Provide the (x, y) coordinate of the cell's center where the given text is located.  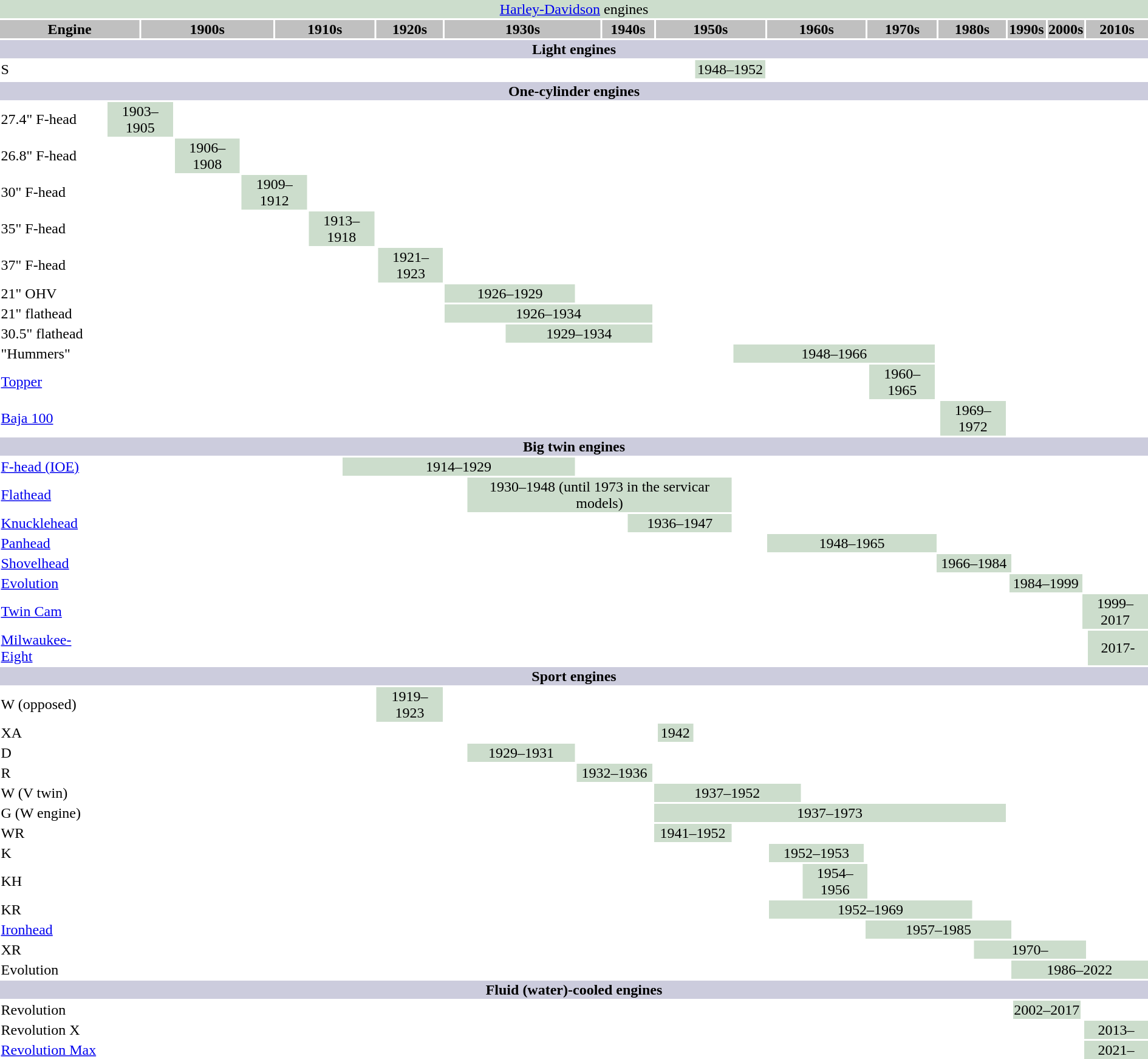
1986–2022 (1080, 970)
1980s (972, 29)
1970– (1030, 950)
1906–1908 (208, 156)
2021– (1116, 1050)
21" flathead (51, 314)
Revolution (51, 1010)
2013– (1116, 1030)
2002–2017 (1047, 1010)
1999–2017 (1115, 611)
K (51, 853)
1970s (903, 29)
1930s (523, 29)
1914–1929 (459, 467)
1969–1972 (973, 418)
37" F-head (51, 265)
Ironhead (51, 930)
35" F-head (51, 228)
Milwaukee-Eight (51, 648)
Light engines (574, 49)
1942 (675, 733)
1957–1985 (939, 930)
KR (51, 910)
1941–1952 (693, 833)
2000s (1065, 29)
30.5" flathead (51, 334)
1929–1934 (579, 334)
Fluid (water)-cooled engines (574, 990)
1920s (409, 29)
1903–1905 (140, 119)
XR (51, 950)
21" OHV (51, 293)
1913–1918 (342, 228)
1937–1973 (830, 813)
G (W engine) (51, 813)
F-head (IOE) (51, 467)
R (51, 773)
1909–1912 (275, 192)
1960s (816, 29)
S (51, 69)
Baja 100 (51, 418)
1921–1923 (411, 265)
1950s (711, 29)
2010s (1117, 29)
Knucklehead (51, 523)
1952–1953 (816, 853)
D (51, 753)
1990s (1027, 29)
"Hummers" (51, 354)
1960–1965 (903, 382)
1954–1956 (835, 881)
W (V twin) (51, 793)
1932–1936 (614, 773)
WR (51, 833)
1900s (207, 29)
1919–1923 (409, 705)
Harley-Davidson engines (574, 9)
Revolution Max (51, 1050)
1984–1999 (1046, 583)
30" F-head (51, 192)
1948–1965 (852, 543)
Shovelhead (51, 563)
Sport engines (574, 676)
Twin Cam (51, 611)
1940s (628, 29)
Flathead (51, 495)
1930–1948 (until 1973 in the servicar models) (600, 495)
1966–1984 (974, 563)
Engine (69, 29)
1952–1969 (871, 910)
1936–1947 (680, 523)
2017- (1118, 648)
Panhead (51, 543)
XA (51, 733)
Topper (51, 382)
One-cylinder engines (574, 91)
1937–1952 (728, 793)
27.4" F-head (51, 119)
1910s (324, 29)
Revolution X (51, 1030)
1948–1952 (730, 69)
1929–1931 (521, 753)
Big twin engines (574, 447)
1926–1934 (549, 314)
1948–1966 (834, 354)
1926–1929 (510, 293)
W (opposed) (51, 705)
26.8" F-head (51, 156)
KH (51, 881)
